Provide the (X, Y) coordinate of the cell's center where the given text is located.  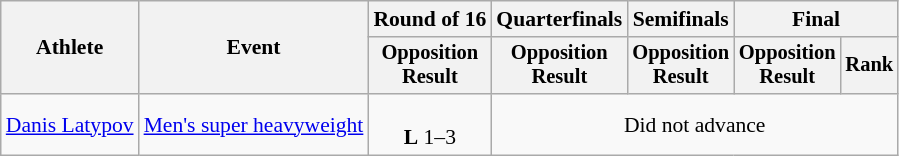
Athlete (70, 48)
Semifinals (680, 19)
L 1–3 (430, 124)
Danis Latypov (70, 124)
Event (254, 48)
Men's super heavyweight (254, 124)
Final (816, 19)
Round of 16 (430, 19)
Rank (870, 66)
Did not advance (694, 124)
Quarterfinals (559, 19)
